Provide the [X, Y] coordinate of the cell's center where the given text is located.  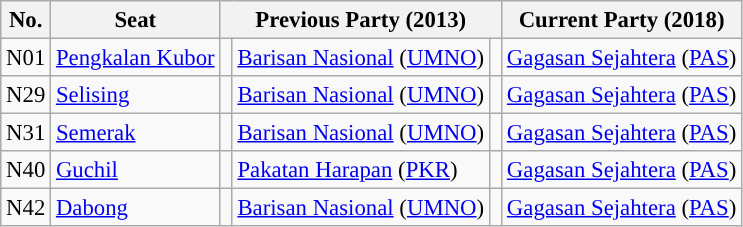
N29 [26, 95]
Seat [136, 20]
Previous Party (2013) [361, 20]
N31 [26, 133]
Current Party (2018) [622, 20]
Guchil [136, 170]
Pakatan Harapan (PKR) [360, 170]
N40 [26, 170]
N42 [26, 208]
No. [26, 20]
Pengkalan Kubor [136, 58]
Selising [136, 95]
Semerak [136, 133]
Dabong [136, 208]
N01 [26, 58]
